Search for the cell housing the specified text and yield its (X, Y) center coordinate. 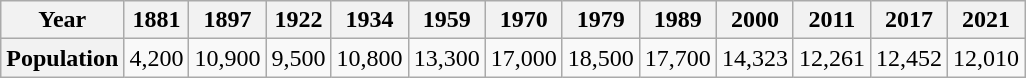
9,500 (298, 58)
17,700 (678, 58)
1934 (370, 20)
12,261 (832, 58)
10,800 (370, 58)
1922 (298, 20)
10,900 (228, 58)
12,452 (908, 58)
4,200 (156, 58)
2011 (832, 20)
1979 (600, 20)
1897 (228, 20)
17,000 (524, 58)
1970 (524, 20)
Population (62, 58)
2000 (754, 20)
14,323 (754, 58)
2021 (986, 20)
18,500 (600, 58)
12,010 (986, 58)
1959 (446, 20)
2017 (908, 20)
13,300 (446, 58)
1881 (156, 20)
Year (62, 20)
1989 (678, 20)
